Locate the cell with the specified text and output its (X, Y) center coordinate. 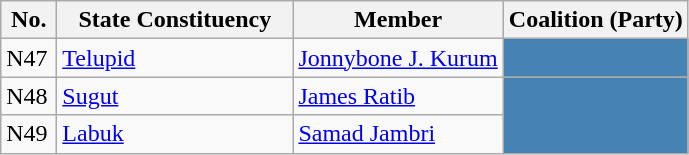
Jonnybone J. Kurum (398, 58)
Sugut (175, 96)
N48 (29, 96)
N47 (29, 58)
No. (29, 20)
Coalition (Party) (596, 20)
Telupid (175, 58)
Samad Jambri (398, 134)
Labuk (175, 134)
Member (398, 20)
James Ratib (398, 96)
N49 (29, 134)
State Constituency (175, 20)
